Identify which cell holds the provided text, then report its [X, Y] central coordinate. 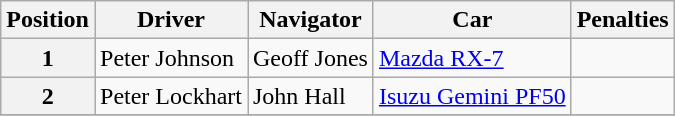
Geoff Jones [311, 58]
Peter Lockhart [170, 96]
Driver [170, 20]
Position [48, 20]
John Hall [311, 96]
2 [48, 96]
Navigator [311, 20]
Peter Johnson [170, 58]
Penalties [622, 20]
Mazda RX-7 [472, 58]
1 [48, 58]
Isuzu Gemini PF50 [472, 96]
Car [472, 20]
